Pinpoint the cell where the given text exists, returning its [x, y] midpoint coordinate. 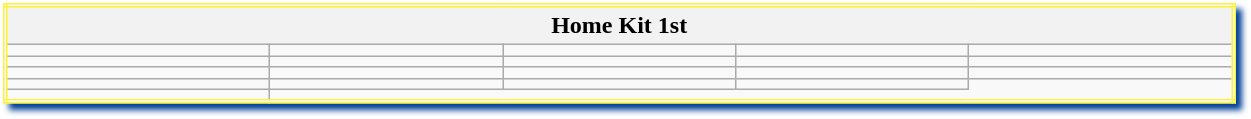
Home Kit 1st [619, 25]
